Determine the [x, y] coordinate at the center of the cell enclosing the given text.  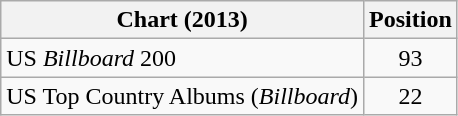
US Top Country Albums (Billboard) [182, 96]
22 [411, 96]
Position [411, 20]
US Billboard 200 [182, 58]
93 [411, 58]
Chart (2013) [182, 20]
